Pinpoint the cell where the given text exists, returning its (X, Y) midpoint coordinate. 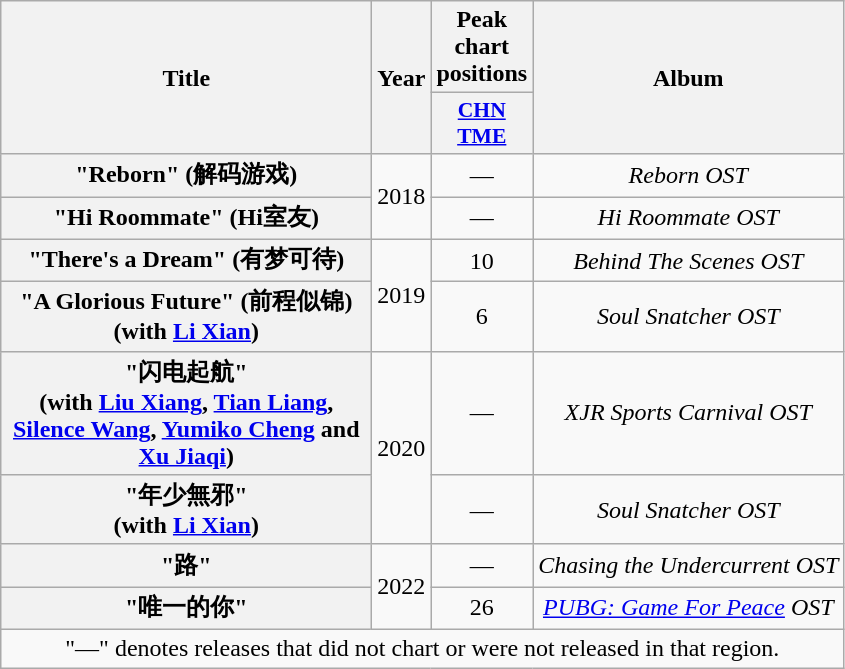
2022 (402, 586)
26 (482, 608)
"闪电起航"(with Liu Xiang, Tian Liang, Silence Wang, Yumiko Cheng and Xu Jiaqi) (186, 413)
XJR Sports Carnival OST (688, 413)
6 (482, 317)
10 (482, 260)
2018 (402, 196)
Behind The Scenes OST (688, 260)
Title (186, 78)
"—" denotes releases that did not chart or were not released in that region. (422, 648)
Year (402, 78)
"A Glorious Future" (前程似锦) (with Li Xian) (186, 317)
Hi Roommate OST (688, 218)
CHN TME (482, 124)
2020 (402, 448)
Album (688, 78)
PUBG: Game For Peace OST (688, 608)
"唯一的你" (186, 608)
"There's a Dream" (有梦可待) (186, 260)
Reborn OST (688, 176)
Chasing the Undercurrent OST (688, 566)
"Reborn" (解码游戏) (186, 176)
Peak chart positions (482, 47)
"路" (186, 566)
2019 (402, 295)
"年少無邪"(with Li Xian) (186, 510)
"Hi Roommate" (Hi室友) (186, 218)
